Determine the [x, y] coordinate at the center of the cell enclosing the given text.  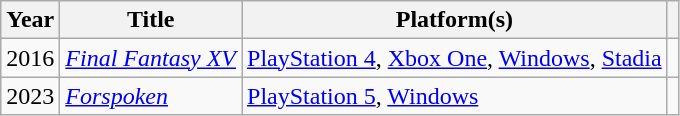
Forspoken [151, 96]
2016 [30, 58]
Platform(s) [455, 20]
Final Fantasy XV [151, 58]
PlayStation 5, Windows [455, 96]
Title [151, 20]
2023 [30, 96]
Year [30, 20]
PlayStation 4, Xbox One, Windows, Stadia [455, 58]
